Identify which cell holds the provided text, then report its [x, y] central coordinate. 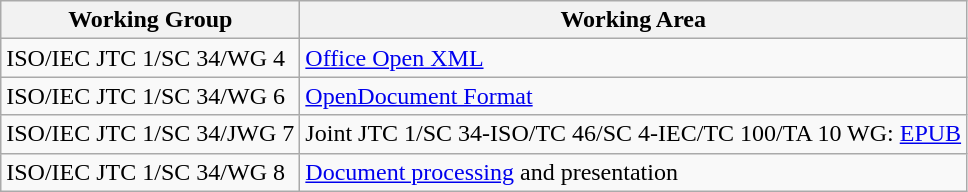
Document processing and presentation [634, 172]
Office Open XML [634, 58]
Working Group [150, 20]
OpenDocument Format [634, 96]
Joint JTC 1/SC 34-ISO/TC 46/SC 4-IEC/TC 100/TA 10 WG: EPUB [634, 134]
ISO/IEC JTC 1/SC 34/JWG 7 [150, 134]
ISO/IEC JTC 1/SC 34/WG 8 [150, 172]
ISO/IEC JTC 1/SC 34/WG 4 [150, 58]
ISO/IEC JTC 1/SC 34/WG 6 [150, 96]
Working Area [634, 20]
